Search for the cell housing the specified text and yield its [x, y] center coordinate. 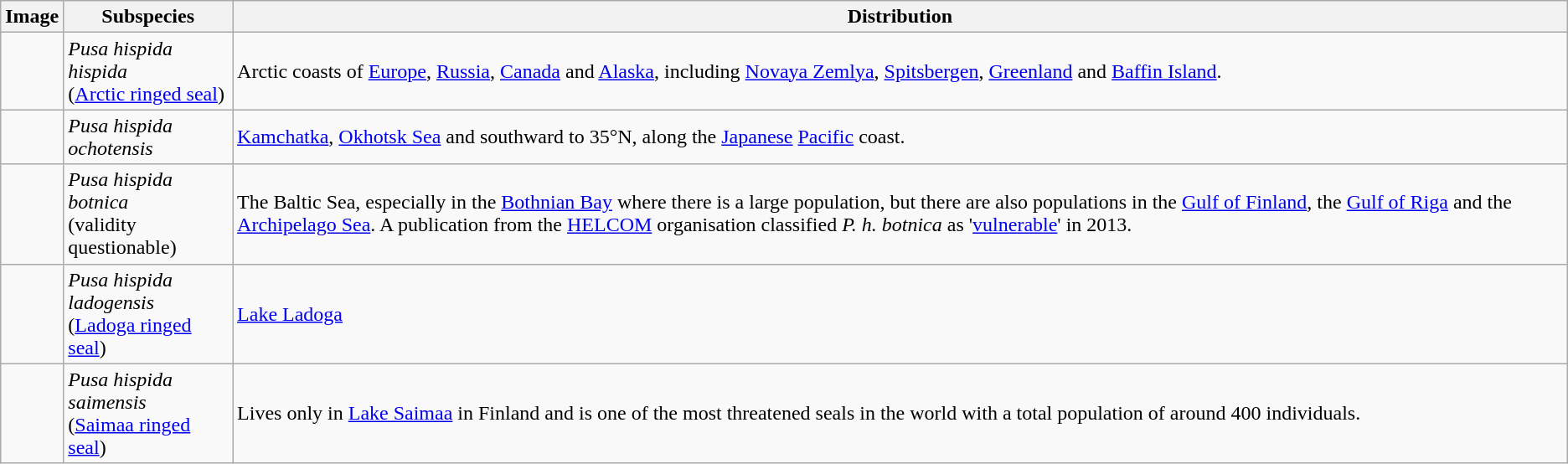
Pusa hispida saimensis(Saimaa ringed seal) [148, 414]
Arctic coasts of Europe, Russia, Canada and Alaska, including Novaya Zemlya, Spitsbergen, Greenland and Baffin Island. [900, 71]
Pusa hispida ochotensis [148, 137]
Lives only in Lake Saimaa in Finland and is one of the most threatened seals in the world with a total population of around 400 individuals. [900, 414]
Image [32, 17]
Subspecies [148, 17]
Distribution [900, 17]
Pusa hispida ladogensis(Ladoga ringed seal) [148, 313]
Lake Ladoga [900, 313]
Pusa hispida hispida(Arctic ringed seal) [148, 71]
Kamchatka, Okhotsk Sea and southward to 35°N, along the Japanese Pacific coast. [900, 137]
Pusa hispida botnica(validity questionable) [148, 214]
